Identify which cell holds the provided text, then report its [X, Y] central coordinate. 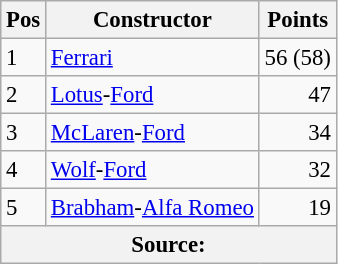
Lotus-Ford [153, 95]
Source: [168, 245]
1 [24, 58]
19 [298, 208]
47 [298, 95]
5 [24, 208]
4 [24, 170]
3 [24, 133]
Pos [24, 20]
Ferrari [153, 58]
Wolf-Ford [153, 170]
Constructor [153, 20]
34 [298, 133]
Brabham-Alfa Romeo [153, 208]
McLaren-Ford [153, 133]
32 [298, 170]
Points [298, 20]
2 [24, 95]
56 (58) [298, 58]
